Capture the cell that displays the provided text and extract its [X, Y] central coordinate. 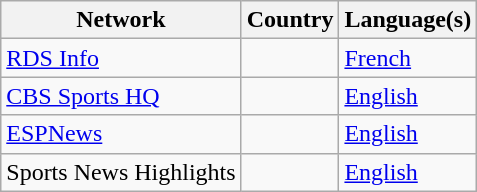
CBS Sports HQ [121, 96]
Country [290, 20]
Network [121, 20]
RDS Info [121, 58]
Sports News Highlights [121, 172]
French [408, 58]
ESPNews [121, 134]
Language(s) [408, 20]
